Identify which cell holds the provided text, then report its [X, Y] central coordinate. 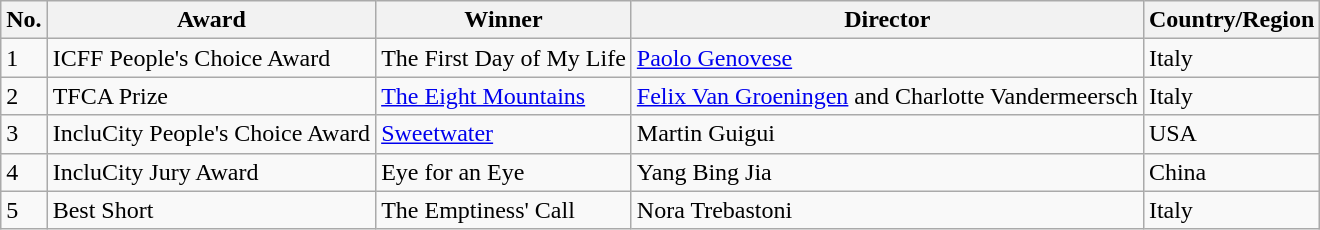
The First Day of My Life [504, 58]
4 [24, 172]
No. [24, 20]
Nora Trebastoni [887, 210]
The Eight Mountains [504, 96]
USA [1231, 134]
China [1231, 172]
Eye for an Eye [504, 172]
ICFF People's Choice Award [211, 58]
1 [24, 58]
Winner [504, 20]
Sweetwater [504, 134]
Award [211, 20]
Martin Guigui [887, 134]
IncluCity Jury Award [211, 172]
Felix Van Groeningen and Charlotte Vandermeersch [887, 96]
2 [24, 96]
Paolo Genovese [887, 58]
5 [24, 210]
TFCA Prize [211, 96]
3 [24, 134]
Director [887, 20]
The Emptiness' Call [504, 210]
Best Short [211, 210]
IncluCity People's Choice Award [211, 134]
Country/Region [1231, 20]
Yang Bing Jia [887, 172]
